Capture the cell that displays the provided text and extract its [X, Y] central coordinate. 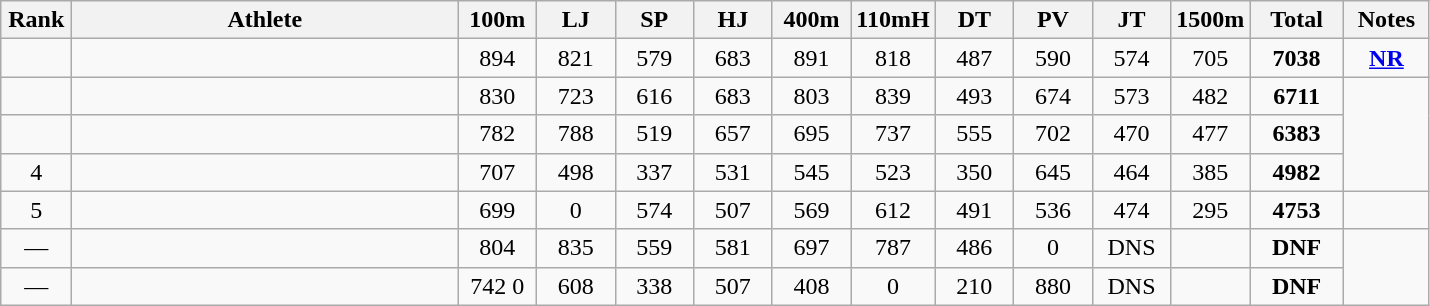
6711 [1297, 96]
697 [812, 248]
1500m [1210, 20]
470 [1132, 134]
486 [974, 248]
385 [1210, 172]
400m [812, 20]
545 [812, 172]
839 [893, 96]
523 [893, 172]
110mH [893, 20]
493 [974, 96]
880 [1054, 286]
HJ [734, 20]
519 [654, 134]
787 [893, 248]
Rank [36, 20]
830 [498, 96]
821 [576, 58]
804 [498, 248]
590 [1054, 58]
559 [654, 248]
408 [812, 286]
579 [654, 58]
723 [576, 96]
210 [974, 286]
295 [1210, 210]
695 [812, 134]
7038 [1297, 58]
4982 [1297, 172]
Notes [1386, 20]
569 [812, 210]
699 [498, 210]
498 [576, 172]
536 [1054, 210]
818 [893, 58]
JT [1132, 20]
4 [36, 172]
LJ [576, 20]
531 [734, 172]
5 [36, 210]
337 [654, 172]
702 [1054, 134]
555 [974, 134]
657 [734, 134]
4753 [1297, 210]
737 [893, 134]
674 [1054, 96]
Athlete [265, 20]
803 [812, 96]
464 [1132, 172]
SP [654, 20]
894 [498, 58]
742 0 [498, 286]
338 [654, 286]
474 [1132, 210]
612 [893, 210]
482 [1210, 96]
350 [974, 172]
645 [1054, 172]
573 [1132, 96]
705 [1210, 58]
477 [1210, 134]
Total [1297, 20]
616 [654, 96]
581 [734, 248]
608 [576, 286]
835 [576, 248]
491 [974, 210]
782 [498, 134]
891 [812, 58]
DT [974, 20]
6383 [1297, 134]
707 [498, 172]
788 [576, 134]
NR [1386, 58]
100m [498, 20]
PV [1054, 20]
487 [974, 58]
